For the text-containing cell, return its midpoint in (X, Y) coordinate format. 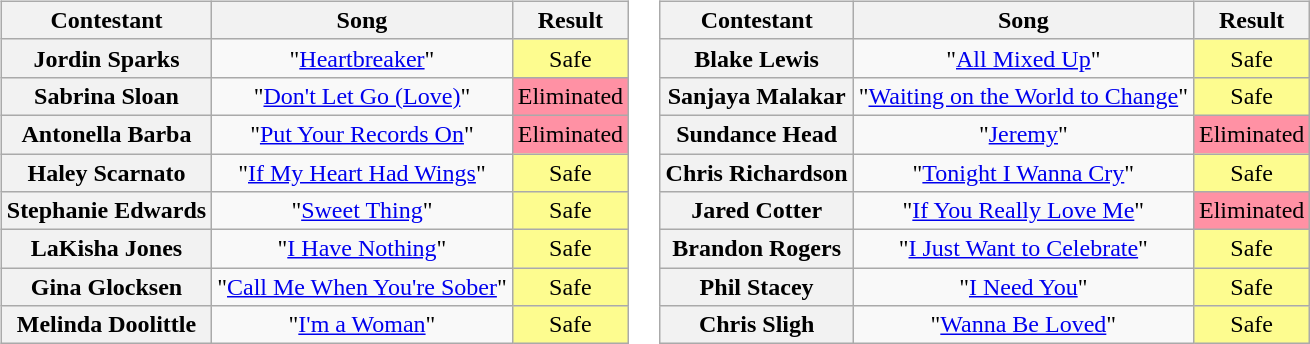
"Jeremy" (1023, 134)
"Call Me When You're Sober" (362, 287)
"I Need You" (1023, 287)
"Put Your Records On" (362, 134)
Sabrina Sloan (106, 96)
"Heartbreaker" (362, 58)
"Wanna Be Loved" (1023, 325)
Chris Sligh (756, 325)
"If My Heart Had Wings" (362, 173)
Phil Stacey (756, 287)
LaKisha Jones (106, 249)
Haley Scarnato (106, 173)
Chris Richardson (756, 173)
"Waiting on the World to Change" (1023, 96)
"I Just Want to Celebrate" (1023, 249)
Gina Glocksen (106, 287)
Jared Cotter (756, 211)
"Don't Let Go (Love)" (362, 96)
Melinda Doolittle (106, 325)
"Sweet Thing" (362, 211)
Jordin Sparks (106, 58)
"If You Really Love Me" (1023, 211)
Blake Lewis (756, 58)
"I'm a Woman" (362, 325)
Antonella Barba (106, 134)
"Tonight I Wanna Cry" (1023, 173)
"I Have Nothing" (362, 249)
Sundance Head (756, 134)
"All Mixed Up" (1023, 58)
Sanjaya Malakar (756, 96)
Stephanie Edwards (106, 211)
Brandon Rogers (756, 249)
